Find where the given text appears and provide that cell's center as [x, y] coordinate. 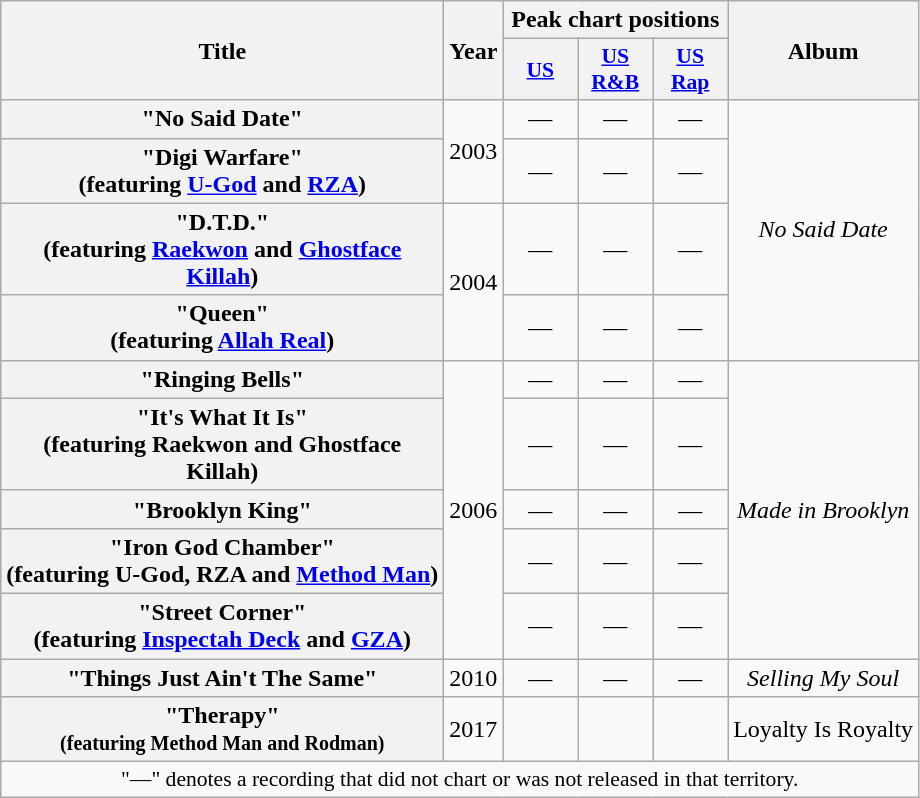
US R&B [616, 70]
2017 [474, 730]
Title [222, 50]
Peak chart positions [616, 20]
Album [824, 50]
"Ringing Bells" [222, 379]
"It's What It Is"(featuring Raekwon and Ghostface Killah) [222, 444]
Loyalty Is Royalty [824, 730]
"Iron God Chamber"(featuring U-God, RZA and Method Man) [222, 560]
2010 [474, 677]
2004 [474, 282]
Year [474, 50]
"D.T.D."(featuring Raekwon and Ghostface Killah) [222, 249]
"—" denotes a recording that did not chart or was not released in that territory. [460, 780]
"Queen"(featuring Allah Real) [222, 328]
"Brooklyn King" [222, 509]
2006 [474, 509]
US Rap [690, 70]
"Therapy"(featuring Method Man and Rodman) [222, 730]
2003 [474, 152]
Selling My Soul [824, 677]
No Said Date [824, 230]
US [540, 70]
"Street Corner"(featuring Inspectah Deck and GZA) [222, 626]
"Digi Warfare"(featuring U-God and RZA) [222, 170]
"Things Just Ain't The Same" [222, 677]
"No Said Date" [222, 119]
Made in Brooklyn [824, 509]
